Search for the cell housing the specified text and yield its (x, y) center coordinate. 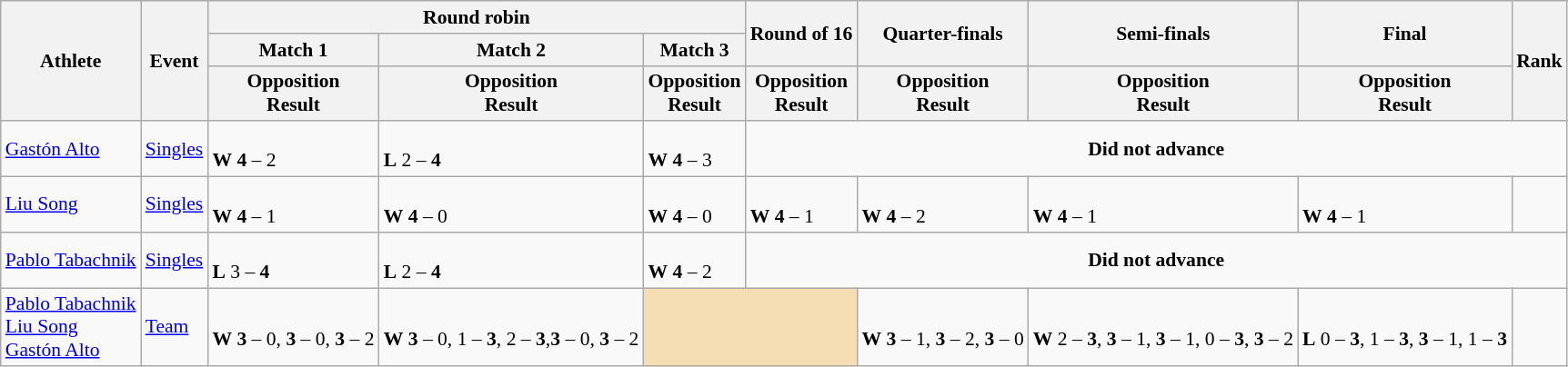
Round of 16 (802, 33)
W 2 – 3, 3 – 1, 3 – 1, 0 – 3, 3 – 2 (1163, 327)
Semi-finals (1163, 33)
W 4 – 3 (694, 149)
Liu Song (71, 205)
Match 3 (694, 50)
W 3 – 1, 3 – 2, 3 – 0 (942, 327)
Event (175, 61)
L 3 – 4 (293, 260)
Match 1 (293, 50)
Match 2 (511, 50)
Pablo TabachnikLiu SongGastón Alto (71, 327)
Quarter-finals (942, 33)
Final (1404, 33)
Pablo Tabachnik (71, 260)
L 0 – 3, 1 – 3, 3 – 1, 1 – 3 (1404, 327)
W 3 – 0, 1 – 3, 2 – 3,3 – 0, 3 – 2 (511, 327)
Team (175, 327)
W 3 – 0, 3 – 0, 3 – 2 (293, 327)
Gastón Alto (71, 149)
Rank (1539, 61)
Athlete (71, 61)
Round robin (477, 17)
